Return the (x, y) coordinate for the center point of the cell that contains the specified text.  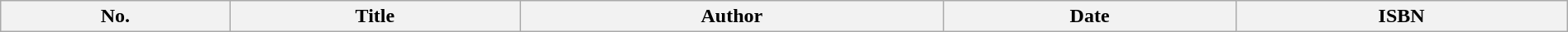
Title (375, 16)
Date (1090, 16)
No. (116, 16)
ISBN (1401, 16)
Author (733, 16)
